Search for the cell housing the specified text and yield its (x, y) center coordinate. 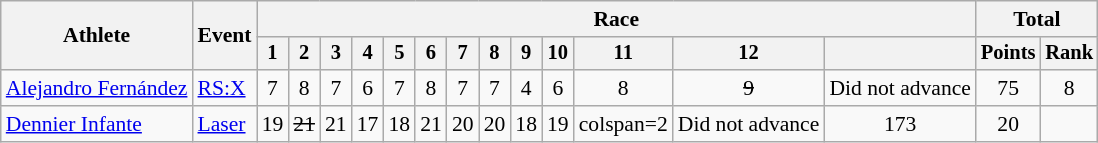
Alejandro Fernández (97, 88)
Points (1008, 54)
173 (900, 124)
1 (273, 54)
Athlete (97, 36)
10 (558, 54)
75 (1008, 88)
5 (399, 54)
Dennier Infante (97, 124)
3 (336, 54)
colspan=2 (624, 124)
Laser (224, 124)
11 (624, 54)
Total (1037, 19)
2 (304, 54)
Race (616, 19)
17 (368, 124)
12 (749, 54)
Event (224, 36)
RS:X (224, 88)
Rank (1069, 54)
